Identify which cell holds the provided text, then report its (x, y) central coordinate. 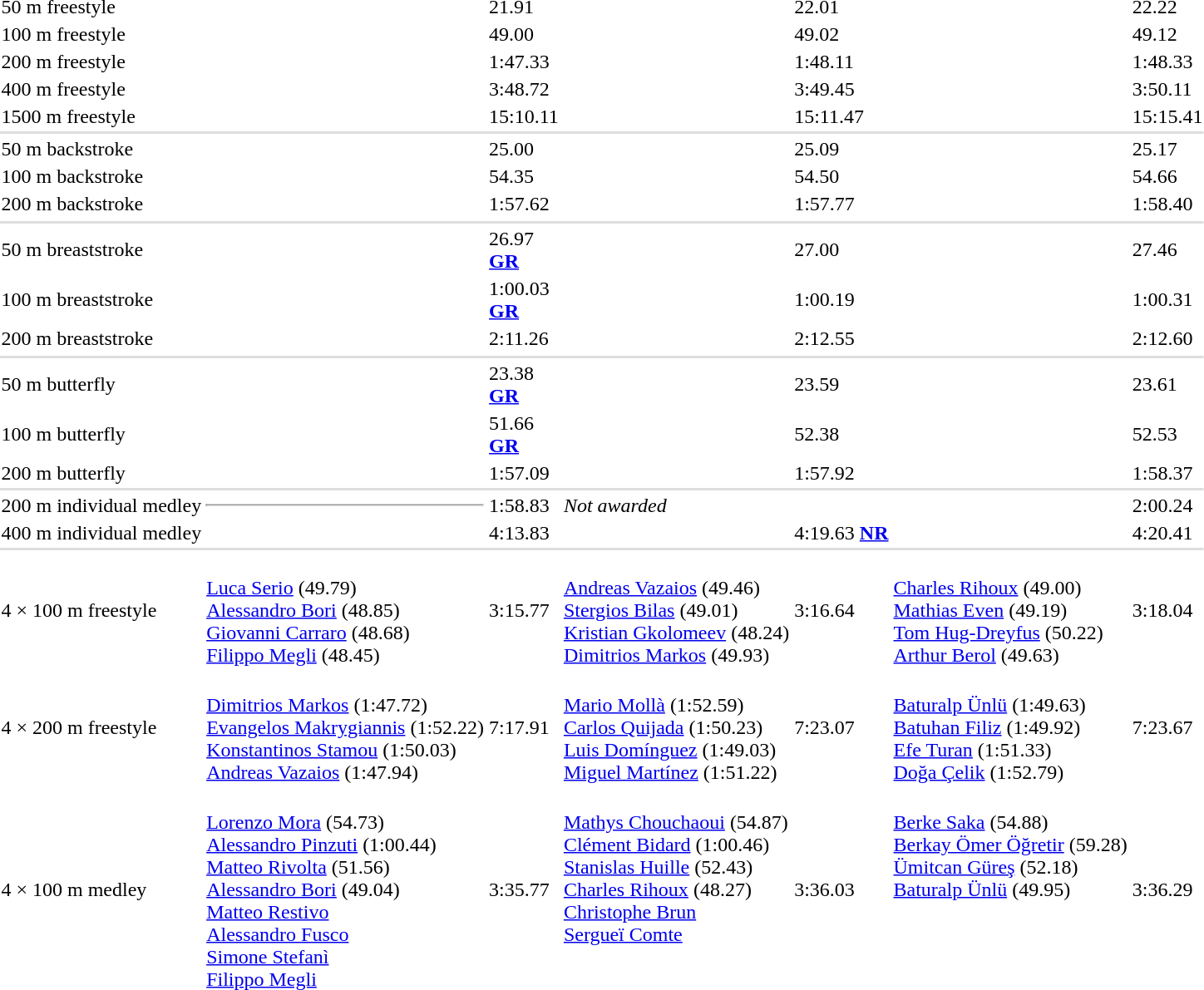
2:12.60 (1167, 338)
25.09 (841, 149)
400 m individual medley (101, 533)
1:58.83 (524, 505)
1:57.62 (524, 204)
1:00.03GR (524, 299)
26.97GR (524, 249)
1:57.09 (524, 473)
23.61 (1167, 384)
4 × 200 m freestyle (101, 727)
100 m breaststroke (101, 299)
3:15.77 (524, 610)
1:00.31 (1167, 299)
100 m backstroke (101, 176)
51.66GR (524, 434)
3:18.04 (1167, 610)
7:23.67 (1167, 727)
50 m butterfly (101, 384)
100 m freestyle (101, 34)
3:50.11 (1167, 89)
7:23.07 (841, 727)
50 m breaststroke (101, 249)
3:16.64 (841, 610)
15:10.11 (524, 116)
1:48.33 (1167, 62)
3:49.45 (841, 89)
1:47.33 (524, 62)
27.00 (841, 249)
25.00 (524, 149)
54.66 (1167, 176)
4:19.63 NR (841, 533)
Charles Rihoux (49.00)Mathias Even (49.19)Tom Hug-Dreyfus (50.22)Arthur Berol (49.63) (1010, 610)
1:00.19 (841, 299)
23.38GR (524, 384)
2:12.55 (841, 338)
7:17.91 (524, 727)
200 m individual medley (101, 505)
1:58.40 (1167, 204)
52.38 (841, 434)
200 m breaststroke (101, 338)
27.46 (1167, 249)
Mario Mollà (1:52.59)Carlos Quijada (1:50.23)Luis Domínguez (1:49.03)Miguel Martínez (1:51.22) (676, 727)
4:13.83 (524, 533)
4:20.41 (1167, 533)
49.02 (841, 34)
1:57.77 (841, 204)
50 m backstroke (101, 149)
49.00 (524, 34)
Baturalp Ünlü (1:49.63)Batuhan Filiz (1:49.92)Efe Turan (1:51.33)Doğa Çelik (1:52.79) (1010, 727)
54.50 (841, 176)
15:15.41 (1167, 116)
200 m butterfly (101, 473)
Luca Serio (49.79)Alessandro Bori (48.85)Giovanni Carraro (48.68)Filippo Megli (48.45) (346, 610)
Not awarded (726, 505)
3:48.72 (524, 89)
54.35 (524, 176)
15:11.47 (841, 116)
25.17 (1167, 149)
Dimitrios Markos (1:47.72)Evangelos Makrygiannis (1:52.22)Konstantinos Stamou (1:50.03)Andreas Vazaios (1:47.94) (346, 727)
2:00.24 (1167, 505)
Andreas Vazaios (49.46)Stergios Bilas (49.01)Kristian Gkolomeev (48.24)Dimitrios Markos (49.93) (676, 610)
400 m freestyle (101, 89)
52.53 (1167, 434)
23.59 (841, 384)
200 m freestyle (101, 62)
1:48.11 (841, 62)
49.12 (1167, 34)
1:57.92 (841, 473)
4 × 100 m freestyle (101, 610)
1:58.37 (1167, 473)
200 m backstroke (101, 204)
2:11.26 (524, 338)
100 m butterfly (101, 434)
1500 m freestyle (101, 116)
